Output the (X, Y) coordinate of the center of the cell containing the given text.  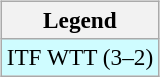
ITF WTT (3–2) (80, 57)
Legend (80, 20)
